For the text-containing cell, return its midpoint in (X, Y) coordinate format. 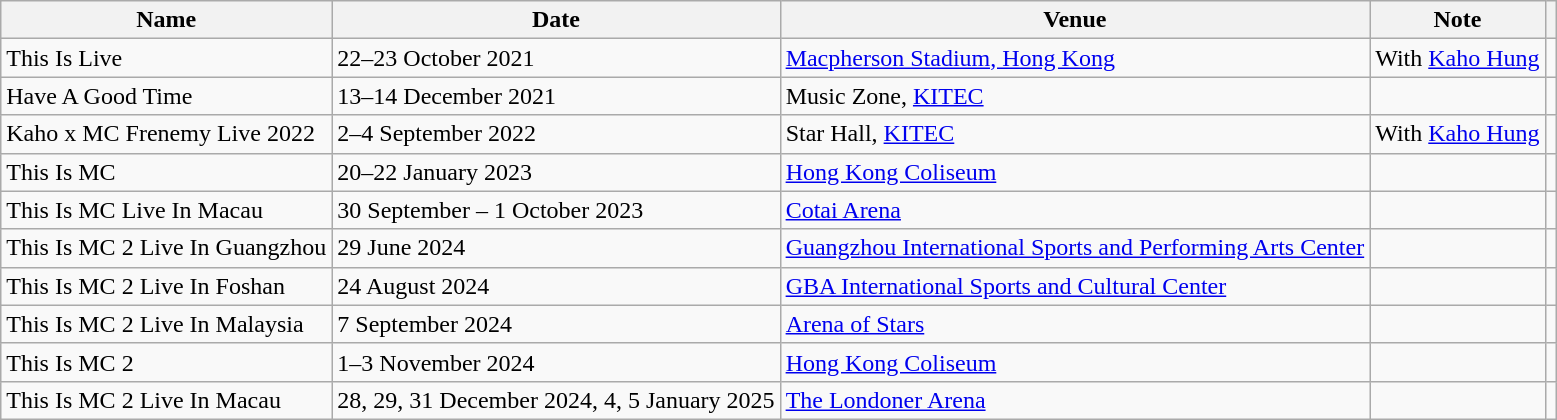
Cotai Arena (1075, 210)
Guangzhou International Sports and Performing Arts Center (1075, 248)
Have A Good Time (166, 96)
This Is MC 2 Live In Guangzhou (166, 248)
This Is MC 2 Live In Macau (166, 400)
13–14 December 2021 (556, 96)
The Londoner Arena (1075, 400)
Date (556, 20)
This Is MC Live In Macau (166, 210)
29 June 2024 (556, 248)
Music Zone, KITEC (1075, 96)
This Is MC 2 Live In Foshan (166, 286)
Venue (1075, 20)
This Is Live (166, 58)
7 September 2024 (556, 324)
Arena of Stars (1075, 324)
22–23 October 2021 (556, 58)
30 September – 1 October 2023 (556, 210)
Macpherson Stadium, Hong Kong (1075, 58)
20–22 January 2023 (556, 172)
28, 29, 31 December 2024, 4, 5 January 2025 (556, 400)
Name (166, 20)
This Is MC 2 Live In Malaysia (166, 324)
This Is MC (166, 172)
This Is MC 2 (166, 362)
1–3 November 2024 (556, 362)
GBA International Sports and Cultural Center (1075, 286)
24 August 2024 (556, 286)
2–4 September 2022 (556, 134)
Kaho x MC Frenemy Live 2022 (166, 134)
Note (1458, 20)
Star Hall, KITEC (1075, 134)
